Provide the [X, Y] coordinate of the cell's center where the given text is located.  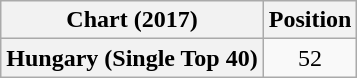
Hungary (Single Top 40) [132, 58]
Chart (2017) [132, 20]
52 [310, 58]
Position [310, 20]
